Locate the cell with the specified text and output its (X, Y) center coordinate. 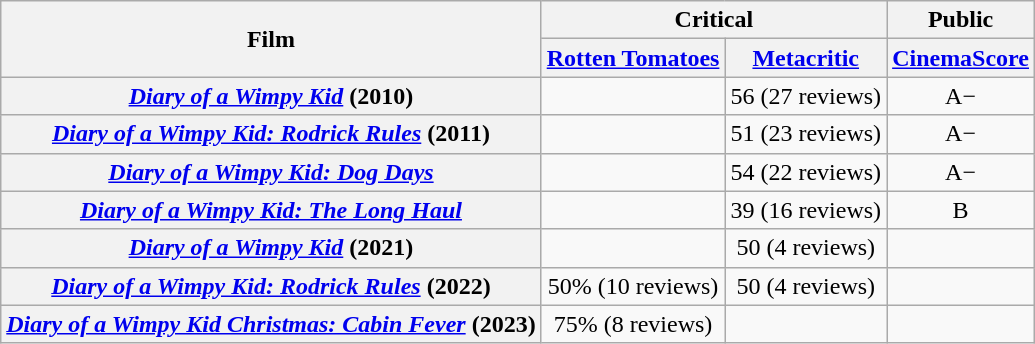
Diary of a Wimpy Kid (2010) (271, 96)
39 (16 reviews) (806, 210)
54 (22 reviews) (806, 172)
75% (8 reviews) (633, 324)
Diary of a Wimpy Kid: Dog Days (271, 172)
B (961, 210)
56 (27 reviews) (806, 96)
CinemaScore (961, 58)
50% (10 reviews) (633, 286)
Public (961, 20)
Rotten Tomatoes (633, 58)
Diary of a Wimpy Kid (2021) (271, 248)
Diary of a Wimpy Kid Christmas: Cabin Fever (2023) (271, 324)
Film (271, 39)
Diary of a Wimpy Kid: Rodrick Rules (2022) (271, 286)
51 (23 reviews) (806, 134)
Critical (714, 20)
Diary of a Wimpy Kid: The Long Haul (271, 210)
Metacritic (806, 58)
Diary of a Wimpy Kid: Rodrick Rules (2011) (271, 134)
